Identify which cell holds the provided text, then report its (x, y) central coordinate. 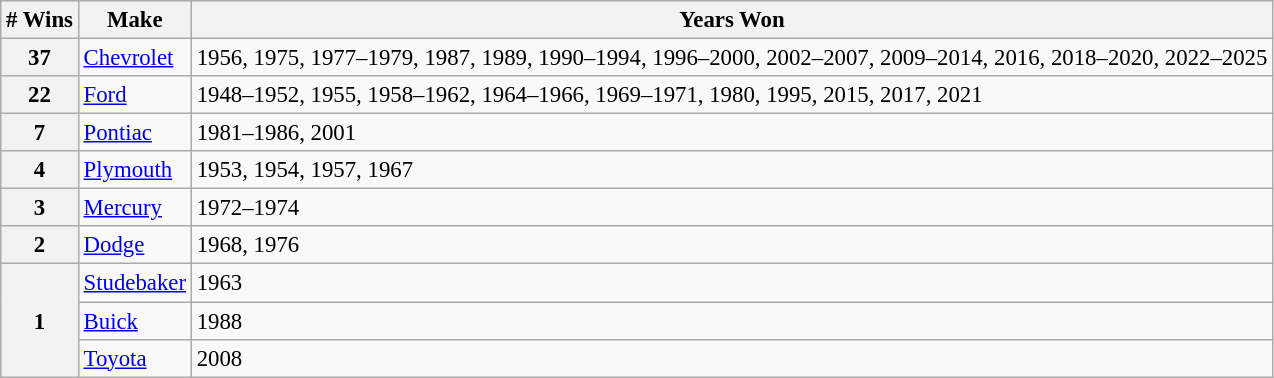
2008 (732, 358)
Toyota (134, 358)
Plymouth (134, 170)
22 (40, 95)
Ford (134, 95)
2 (40, 245)
1972–1974 (732, 208)
Years Won (732, 20)
Studebaker (134, 283)
Chevrolet (134, 58)
Dodge (134, 245)
1953, 1954, 1957, 1967 (732, 170)
1956, 1975, 1977–1979, 1987, 1989, 1990–1994, 1996–2000, 2002–2007, 2009–2014, 2016, 2018–2020, 2022–2025 (732, 58)
1981–1986, 2001 (732, 133)
1963 (732, 283)
Buick (134, 321)
37 (40, 58)
1968, 1976 (732, 245)
1 (40, 320)
1988 (732, 321)
# Wins (40, 20)
Make (134, 20)
4 (40, 170)
7 (40, 133)
Pontiac (134, 133)
3 (40, 208)
1948–1952, 1955, 1958–1962, 1964–1966, 1969–1971, 1980, 1995, 2015, 2017, 2021 (732, 95)
Mercury (134, 208)
